Return [X, Y] of the center of cell containing provided text 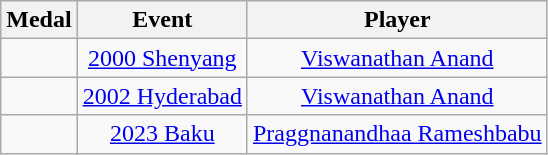
2000 Shenyang [162, 58]
2023 Baku [162, 134]
Player [397, 20]
2002 Hyderabad [162, 96]
Medal [39, 20]
Event [162, 20]
Praggnanandhaa Rameshbabu [397, 134]
